From the cell containing the given text, extract its center point as [x, y] coordinate. 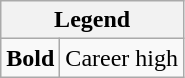
Career high [122, 58]
Legend [92, 20]
Bold [30, 58]
